Provide the (X, Y) coordinate of the cell's center where the given text is located.  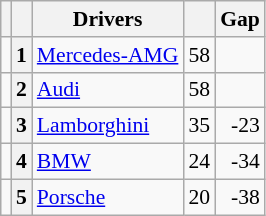
Porsche (108, 197)
20 (199, 197)
3 (22, 126)
Audi (108, 90)
Gap (240, 19)
BMW (108, 162)
5 (22, 197)
Mercedes-AMG (108, 55)
-34 (240, 162)
Drivers (108, 19)
Lamborghini (108, 126)
24 (199, 162)
4 (22, 162)
-23 (240, 126)
1 (22, 55)
35 (199, 126)
-38 (240, 197)
2 (22, 90)
